Extract the [x, y] coordinate from the center of the cell holding the provided text.  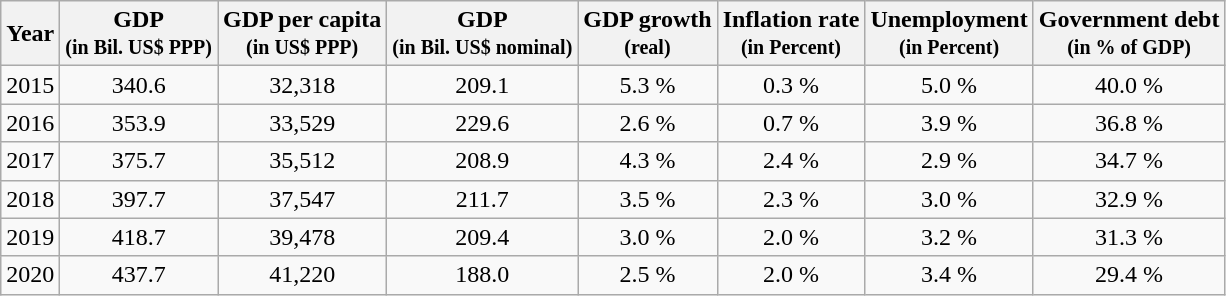
229.6 [482, 123]
36.8 % [1129, 123]
37,547 [302, 199]
2018 [30, 199]
39,478 [302, 237]
32,318 [302, 85]
Government debt(in % of GDP) [1129, 34]
40.0 % [1129, 85]
3.5 % [648, 199]
3.4 % [949, 275]
0.7 % [791, 123]
33,529 [302, 123]
2.3 % [791, 199]
2.9 % [949, 161]
GDP(in Bil. US$ PPP) [139, 34]
29.4 % [1129, 275]
2.5 % [648, 275]
188.0 [482, 275]
211.7 [482, 199]
5.3 % [648, 85]
437.7 [139, 275]
35,512 [302, 161]
34.7 % [1129, 161]
2020 [30, 275]
Unemployment (in Percent) [949, 34]
353.9 [139, 123]
41,220 [302, 275]
Year [30, 34]
5.0 % [949, 85]
208.9 [482, 161]
GDP(in Bil. US$ nominal) [482, 34]
2016 [30, 123]
340.6 [139, 85]
Inflation rate(in Percent) [791, 34]
418.7 [139, 237]
3.2 % [949, 237]
32.9 % [1129, 199]
3.9 % [949, 123]
0.3 % [791, 85]
2019 [30, 237]
209.4 [482, 237]
GDP per capita(in US$ PPP) [302, 34]
31.3 % [1129, 237]
397.7 [139, 199]
4.3 % [648, 161]
2.6 % [648, 123]
GDP growth(real) [648, 34]
375.7 [139, 161]
2015 [30, 85]
209.1 [482, 85]
2.4 % [791, 161]
2017 [30, 161]
